Search for the cell housing the specified text and yield its [x, y] center coordinate. 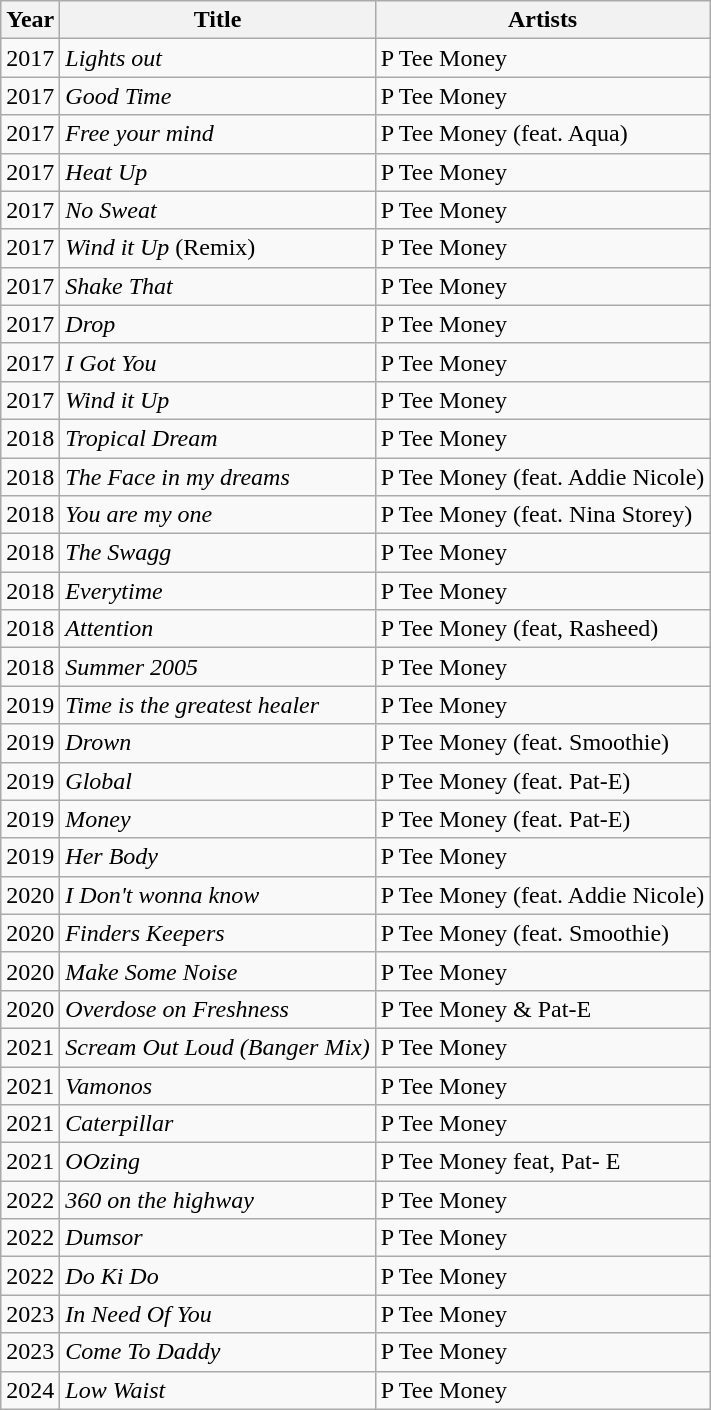
Drown [218, 743]
Title [218, 20]
Shake That [218, 286]
Do Ki Do [218, 1276]
Her Body [218, 857]
Free your mind [218, 134]
Overdose on Freshness [218, 1009]
Caterpillar [218, 1124]
Artists [542, 20]
Vamonos [218, 1085]
The Swagg [218, 553]
Wind it Up (Remix) [218, 248]
Scream Out Loud (Banger Mix) [218, 1047]
Low Waist [218, 1390]
P Tee Money (feat. Nina Storey) [542, 515]
P Tee Money & Pat-E [542, 1009]
Finders Keepers [218, 933]
Come To Daddy [218, 1352]
Wind it Up [218, 400]
P Tee Money (feat, Rasheed) [542, 629]
Summer 2005 [218, 667]
OOzing [218, 1162]
Drop [218, 324]
Tropical Dream [218, 438]
Time is the greatest healer [218, 705]
The Face in my dreams [218, 477]
Dumsor [218, 1238]
P Tee Money feat, Pat- E [542, 1162]
I Don't wonna know [218, 895]
Year [30, 20]
Heat Up [218, 172]
No Sweat [218, 210]
I Got You [218, 362]
2024 [30, 1390]
Everytime [218, 591]
360 on the highway [218, 1200]
Make Some Noise [218, 971]
You are my one [218, 515]
Good Time [218, 96]
Lights out [218, 58]
In Need Of You [218, 1314]
Money [218, 819]
P Tee Money (feat. Aqua) [542, 134]
Global [218, 781]
Attention [218, 629]
